Determine the [x, y] coordinate at the center of the cell enclosing the given text.  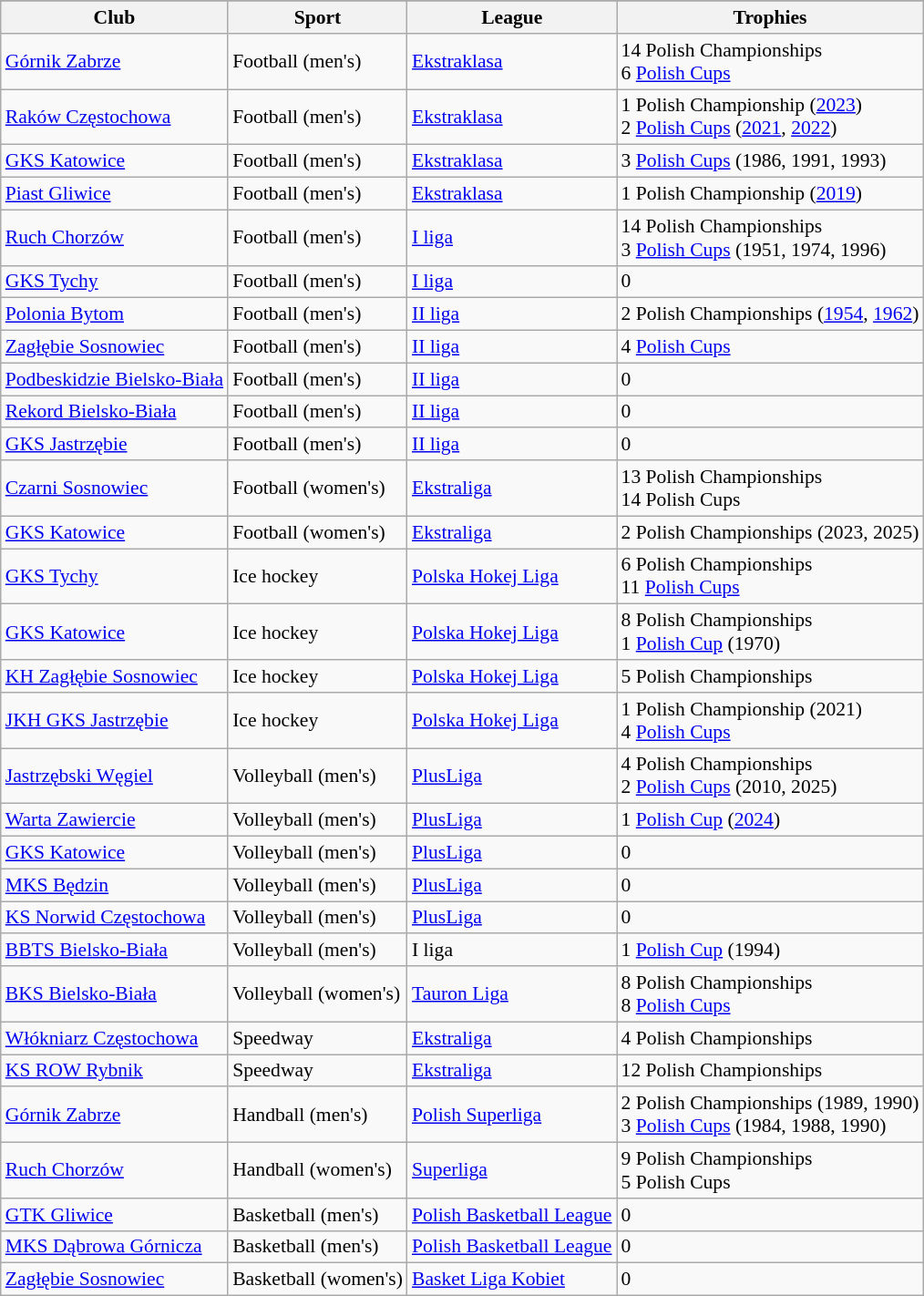
2 Polish Championships (1989, 1990)3 Polish Cups (1984, 1988, 1990) [771, 1116]
2 Polish Championships (1954, 1962) [771, 314]
Tauron Liga [512, 993]
Polish Superliga [512, 1116]
14 Polish Championships3 Polish Cups (1951, 1974, 1996) [771, 237]
Handball (men's) [317, 1116]
Piast Gliwice [115, 194]
4 Polish Championships [771, 1038]
1 Polish Championship (2023)2 Polish Cups (2021, 2022) [771, 117]
MKS Będzin [115, 885]
GTK Gliwice [115, 1215]
Jastrzębski Węgiel [115, 777]
Rekord Bielsko-Biała [115, 412]
BBTS Bielsko-Biała [115, 951]
League [512, 17]
1 Polish Cup (2024) [771, 820]
Czarni Sosnowiec [115, 489]
8 Polish Championships8 Polish Cups [771, 993]
BKS Bielsko-Biała [115, 993]
Superliga [512, 1170]
Sport [317, 17]
GKS Jastrzębie [115, 445]
Basket Liga Kobiet [512, 1280]
Handball (women's) [317, 1170]
3 Polish Cups (1986, 1991, 1993) [771, 161]
Warta Zawiercie [115, 820]
8 Polish Championships1 Polish Cup (1970) [771, 633]
KS ROW Rybnik [115, 1071]
1 Polish Championship (2019) [771, 194]
MKS Dąbrowa Górnicza [115, 1247]
5 Polish Championships [771, 676]
13 Polish Championships14 Polish Cups [771, 489]
Polonia Bytom [115, 314]
12 Polish Championships [771, 1071]
4 Polish Championships2 Polish Cups (2010, 2025) [771, 777]
14 Polish Championships6 Polish Cups [771, 62]
Basketball (women's) [317, 1280]
6 Polish Championships11 Polish Cups [771, 576]
Volleyball (women's) [317, 993]
2 Polish Championships (2023, 2025) [771, 532]
9 Polish Championships5 Polish Cups [771, 1170]
Włókniarz Częstochowa [115, 1038]
Podbeskidzie Bielsko-Biała [115, 379]
JKH GKS Jastrzębie [115, 720]
Raków Częstochowa [115, 117]
1 Polish Championship (2021)4 Polish Cups [771, 720]
4 Polish Cups [771, 347]
KH Zagłębie Sosnowiec [115, 676]
1 Polish Cup (1994) [771, 951]
Club [115, 17]
KS Norwid Częstochowa [115, 918]
Trophies [771, 17]
